Detect which cell encompasses the target text, then output its (X, Y) center coordinate. 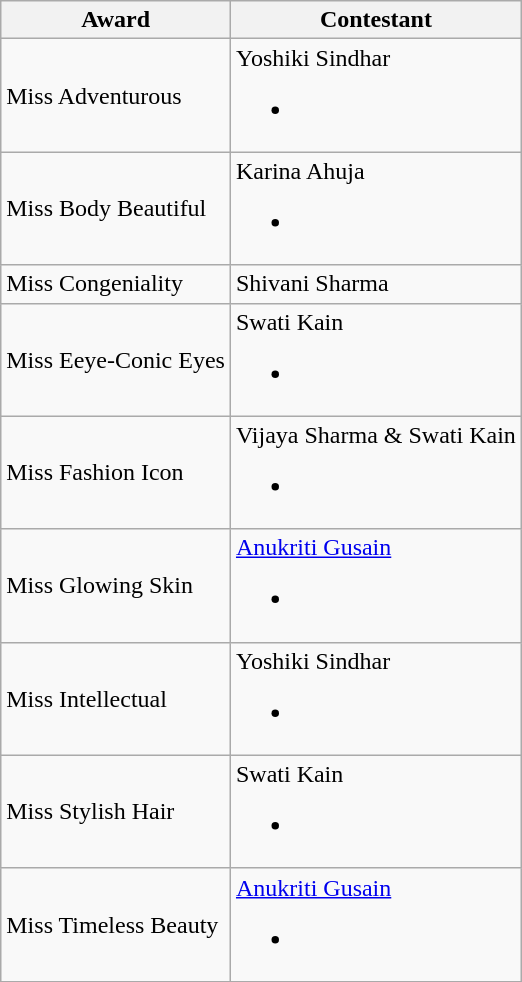
Miss Glowing Skin (116, 586)
Miss Fashion Icon (116, 472)
Miss Adventurous (116, 96)
Contestant (376, 20)
Miss Eeye-Conic Eyes (116, 360)
Miss Congeniality (116, 284)
Karina Ahuja (376, 208)
Miss Body Beautiful (116, 208)
Vijaya Sharma & Swati Kain (376, 472)
Miss Intellectual (116, 698)
Miss Stylish Hair (116, 812)
Shivani Sharma (376, 284)
Award (116, 20)
Miss Timeless Beauty (116, 924)
